Locate the cell with the specified text and output its (x, y) center coordinate. 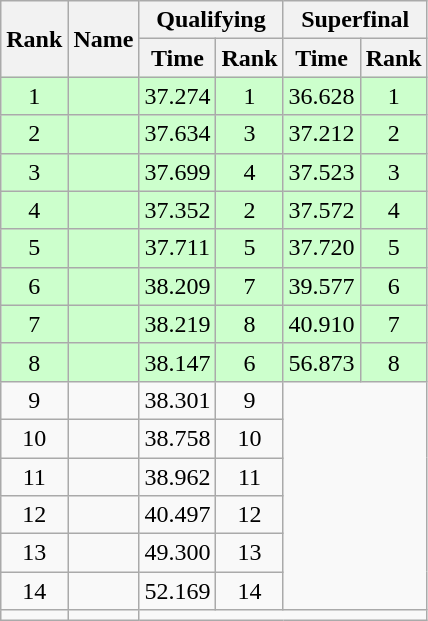
37.352 (178, 210)
36.628 (322, 96)
37.523 (322, 172)
38.219 (178, 324)
38.962 (178, 477)
37.720 (322, 248)
38.147 (178, 362)
37.634 (178, 134)
52.169 (178, 591)
38.758 (178, 438)
40.910 (322, 324)
Qualifying (211, 20)
37.711 (178, 248)
40.497 (178, 515)
56.873 (322, 362)
37.212 (322, 134)
Superfinal (355, 20)
37.699 (178, 172)
38.209 (178, 286)
38.301 (178, 400)
37.572 (322, 210)
49.300 (178, 553)
39.577 (322, 286)
Name (104, 39)
37.274 (178, 96)
